Pinpoint the cell where the given text exists, returning its (x, y) midpoint coordinate. 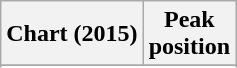
Peakposition (189, 34)
Chart (2015) (72, 34)
